Output the (x, y) coordinate of the center of the cell containing the given text.  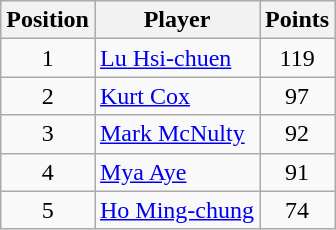
Mya Aye (176, 172)
2 (48, 96)
Points (298, 20)
Lu Hsi-chuen (176, 58)
91 (298, 172)
Mark McNulty (176, 134)
74 (298, 210)
119 (298, 58)
Kurt Cox (176, 96)
4 (48, 172)
Player (176, 20)
1 (48, 58)
Ho Ming-chung (176, 210)
97 (298, 96)
5 (48, 210)
3 (48, 134)
Position (48, 20)
92 (298, 134)
